Output the [x, y] coordinate of the center of the cell containing the given text.  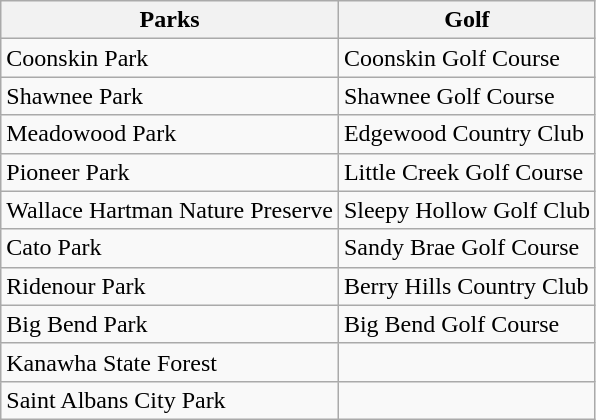
Little Creek Golf Course [466, 172]
Sandy Brae Golf Course [466, 248]
Big Bend Golf Course [466, 324]
Shawnee Golf Course [466, 96]
Big Bend Park [170, 324]
Pioneer Park [170, 172]
Shawnee Park [170, 96]
Saint Albans City Park [170, 400]
Parks [170, 20]
Ridenour Park [170, 286]
Coonskin Park [170, 58]
Coonskin Golf Course [466, 58]
Wallace Hartman Nature Preserve [170, 210]
Golf [466, 20]
Edgewood Country Club [466, 134]
Berry Hills Country Club [466, 286]
Sleepy Hollow Golf Club [466, 210]
Kanawha State Forest [170, 362]
Meadowood Park [170, 134]
Cato Park [170, 248]
